For the text-containing cell, return its midpoint in [x, y] coordinate format. 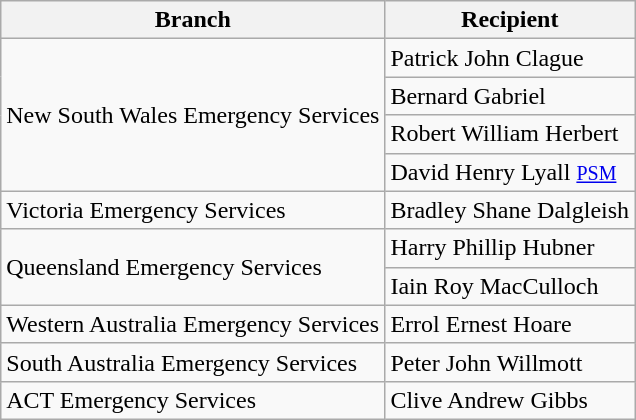
Queensland Emergency Services [193, 267]
New South Wales Emergency Services [193, 115]
Bernard Gabriel [510, 96]
Clive Andrew Gibbs [510, 400]
Errol Ernest Hoare [510, 324]
Recipient [510, 20]
Iain Roy MacCulloch [510, 286]
Harry Phillip Hubner [510, 248]
Branch [193, 20]
Victoria Emergency Services [193, 210]
Robert William Herbert [510, 134]
Bradley Shane Dalgleish [510, 210]
ACT Emergency Services [193, 400]
South Australia Emergency Services [193, 362]
Patrick John Clague [510, 58]
Western Australia Emergency Services [193, 324]
Peter John Willmott [510, 362]
David Henry Lyall PSM [510, 172]
